Capture the cell that displays the provided text and extract its (X, Y) central coordinate. 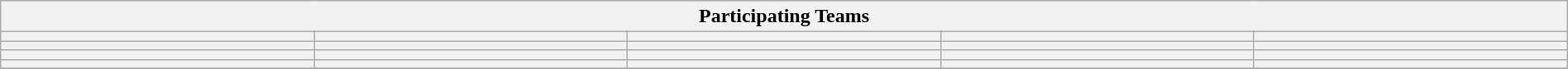
Participating Teams (784, 16)
